Return [X, Y] of the center of cell containing provided text 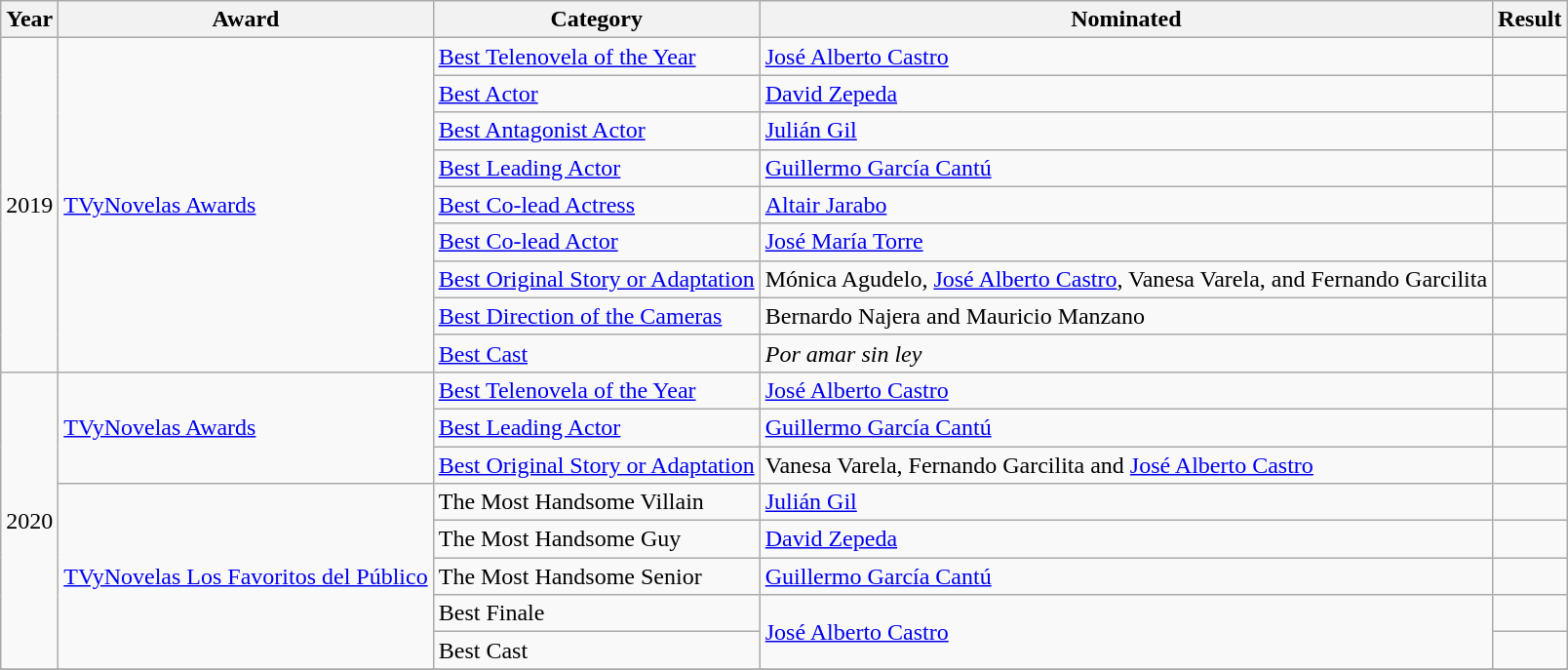
2019 [29, 205]
Award [246, 20]
Best Actor [597, 94]
Best Co-lead Actress [597, 205]
Nominated [1125, 20]
Altair Jarabo [1125, 205]
Year [29, 20]
José María Torre [1125, 242]
The Most Handsome Senior [597, 576]
TVyNovelas Los Favoritos del Público [246, 576]
Best Co-lead Actor [597, 242]
The Most Handsome Guy [597, 539]
Best Direction of the Cameras [597, 316]
The Most Handsome Villain [597, 502]
Category [597, 20]
Best Finale [597, 613]
Result [1530, 20]
Best Antagonist Actor [597, 131]
Por amar sin ley [1125, 353]
Vanesa Varela, Fernando Garcilita and José Alberto Castro [1125, 465]
Mónica Agudelo, José Alberto Castro, Vanesa Varela, and Fernando Garcilita [1125, 279]
2020 [29, 520]
Bernardo Najera and Mauricio Manzano [1125, 316]
